Scan for the cell matching the given text and deliver its (X, Y) coordinate at center. 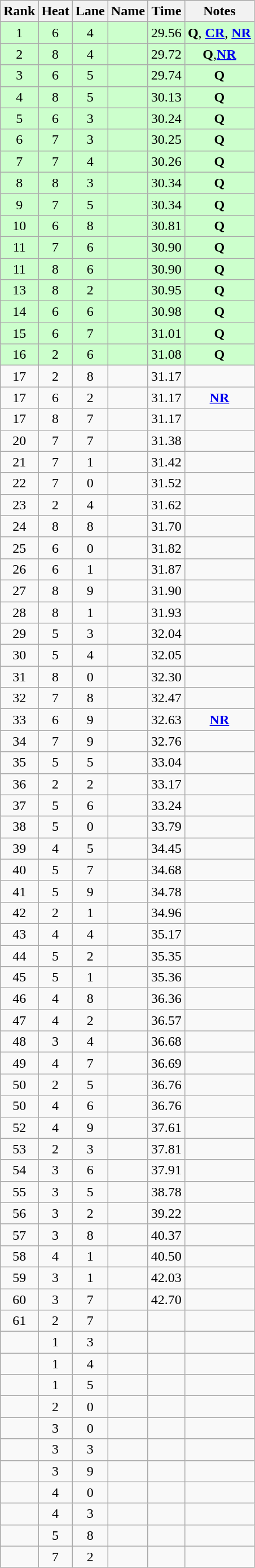
31.08 (166, 355)
Rank (19, 11)
57 (19, 1235)
32.76 (166, 741)
31.70 (166, 526)
24 (19, 526)
48 (19, 1042)
55 (19, 1192)
14 (19, 312)
52 (19, 1127)
33.79 (166, 827)
32 (19, 698)
26 (19, 569)
32.30 (166, 677)
31.62 (166, 505)
30.25 (166, 140)
21 (19, 462)
43 (19, 934)
42.70 (166, 1299)
41 (19, 891)
61 (19, 1321)
30 (19, 655)
33 (19, 720)
34.78 (166, 891)
42.03 (166, 1278)
31.93 (166, 612)
Q, CR, NR (219, 33)
42 (19, 913)
39 (19, 848)
29.72 (166, 54)
15 (19, 333)
31.90 (166, 591)
56 (19, 1213)
40.37 (166, 1235)
34.96 (166, 913)
28 (19, 612)
30.81 (166, 226)
31.01 (166, 333)
31.82 (166, 548)
30.98 (166, 312)
37.91 (166, 1170)
36.68 (166, 1042)
29.74 (166, 76)
44 (19, 956)
35 (19, 763)
59 (19, 1278)
20 (19, 441)
35.17 (166, 934)
36.69 (166, 1063)
Name (128, 11)
Heat (55, 11)
38 (19, 827)
36.36 (166, 999)
53 (19, 1149)
29.56 (166, 33)
38.78 (166, 1192)
35.35 (166, 956)
39.22 (166, 1213)
Notes (219, 11)
35.36 (166, 977)
13 (19, 290)
16 (19, 355)
31.52 (166, 483)
32.47 (166, 698)
33.24 (166, 805)
Q,NR (219, 54)
46 (19, 999)
34.45 (166, 848)
30.26 (166, 161)
Time (166, 11)
36 (19, 784)
33.04 (166, 763)
58 (19, 1256)
32.63 (166, 720)
49 (19, 1063)
37.81 (166, 1149)
33.17 (166, 784)
31.38 (166, 441)
47 (19, 1020)
34.68 (166, 870)
31.42 (166, 462)
10 (19, 226)
25 (19, 548)
60 (19, 1299)
36.57 (166, 1020)
30.13 (166, 97)
32.05 (166, 655)
54 (19, 1170)
23 (19, 505)
45 (19, 977)
30.95 (166, 290)
Lane (90, 11)
40.50 (166, 1256)
30.24 (166, 118)
34 (19, 741)
31.87 (166, 569)
32.04 (166, 634)
40 (19, 870)
29 (19, 634)
22 (19, 483)
27 (19, 591)
37.61 (166, 1127)
37 (19, 805)
31 (19, 677)
